Identify which cell holds the provided text, then report its (x, y) central coordinate. 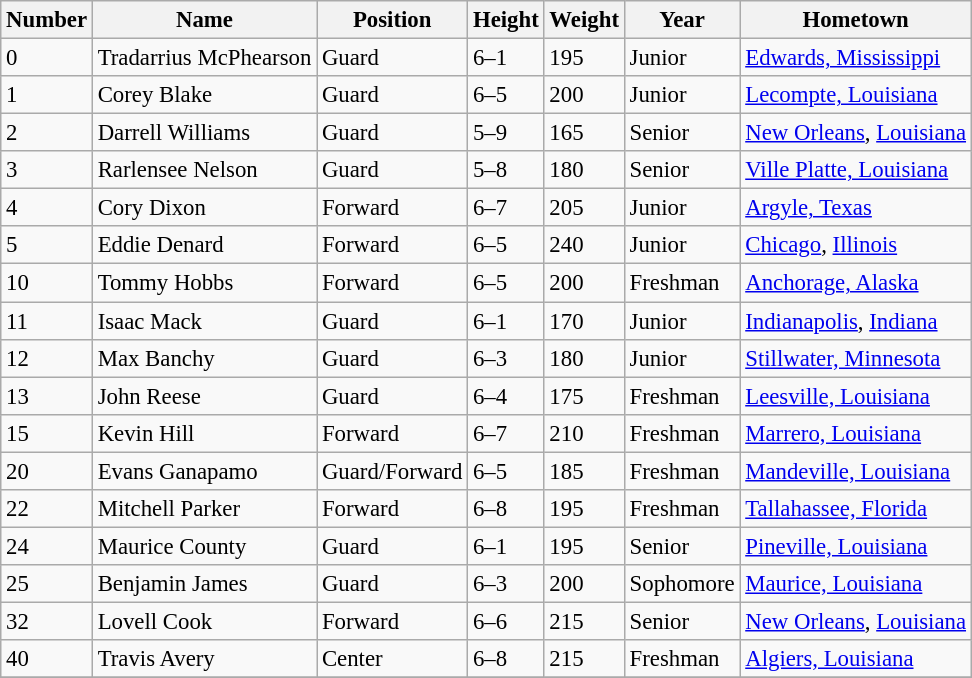
Corey Blake (204, 95)
Edwards, Mississippi (856, 58)
240 (584, 245)
Rarlensee Nelson (204, 170)
Lecompte, Louisiana (856, 95)
24 (47, 546)
6–4 (506, 396)
Max Banchy (204, 358)
Anchorage, Alaska (856, 283)
1 (47, 95)
13 (47, 396)
Maurice County (204, 546)
Benjamin James (204, 584)
Isaac Mack (204, 321)
Mitchell Parker (204, 509)
Kevin Hill (204, 433)
5–9 (506, 133)
Sophomore (682, 584)
Tommy Hobbs (204, 283)
Name (204, 20)
Year (682, 20)
John Reese (204, 396)
Argyle, Texas (856, 208)
Darrell Williams (204, 133)
0 (47, 58)
Center (392, 659)
4 (47, 208)
Stillwater, Minnesota (856, 358)
Tallahassee, Florida (856, 509)
32 (47, 621)
Guard/Forward (392, 471)
Indianapolis, Indiana (856, 321)
5 (47, 245)
6–6 (506, 621)
170 (584, 321)
Chicago, Illinois (856, 245)
Cory Dixon (204, 208)
15 (47, 433)
165 (584, 133)
Maurice, Louisiana (856, 584)
22 (47, 509)
3 (47, 170)
5–8 (506, 170)
210 (584, 433)
Leesville, Louisiana (856, 396)
Number (47, 20)
2 (47, 133)
Pineville, Louisiana (856, 546)
Tradarrius McPhearson (204, 58)
11 (47, 321)
Evans Ganapamo (204, 471)
Eddie Denard (204, 245)
Lovell Cook (204, 621)
Position (392, 20)
Algiers, Louisiana (856, 659)
25 (47, 584)
40 (47, 659)
Marrero, Louisiana (856, 433)
Height (506, 20)
12 (47, 358)
175 (584, 396)
Weight (584, 20)
Hometown (856, 20)
205 (584, 208)
Travis Avery (204, 659)
20 (47, 471)
Mandeville, Louisiana (856, 471)
10 (47, 283)
185 (584, 471)
Ville Platte, Louisiana (856, 170)
